Identify which cell holds the provided text, then report its [X, Y] central coordinate. 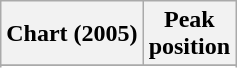
Chart (2005) [72, 34]
Peakposition [189, 34]
